From the cell containing the given text, extract its center point as (x, y) coordinate. 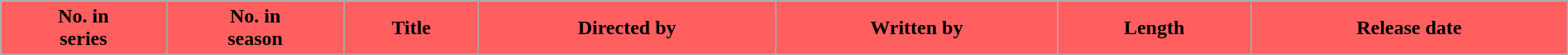
Title (411, 28)
Length (1154, 28)
Release date (1409, 28)
Written by (916, 28)
No. inseason (255, 28)
No. inseries (84, 28)
Directed by (627, 28)
